Identify which cell holds the provided text, then report its [X, Y] central coordinate. 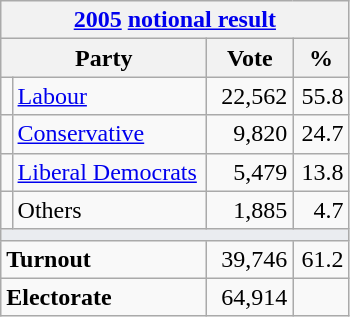
2005 notional result [175, 20]
Others [110, 210]
22,562 [250, 96]
4.7 [321, 210]
9,820 [250, 134]
Electorate [104, 297]
Vote [250, 58]
Party [104, 58]
64,914 [250, 297]
24.7 [321, 134]
13.8 [321, 172]
Labour [110, 96]
55.8 [321, 96]
Turnout [104, 259]
39,746 [250, 259]
1,885 [250, 210]
61.2 [321, 259]
5,479 [250, 172]
Conservative [110, 134]
% [321, 58]
Liberal Democrats [110, 172]
